Detect which cell encompasses the target text, then output its (X, Y) center coordinate. 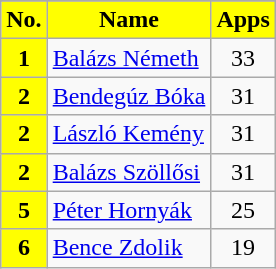
5 (24, 210)
19 (243, 248)
1 (24, 58)
Péter Hornyák (129, 210)
Balázs Németh (129, 58)
Apps (243, 20)
Name (129, 20)
Bendegúz Bóka (129, 96)
6 (24, 248)
33 (243, 58)
No. (24, 20)
Balázs Szöllősi (129, 172)
Bence Zdolik (129, 248)
25 (243, 210)
László Kemény (129, 134)
